Provide the [x, y] coordinate of the cell's center where the given text is located.  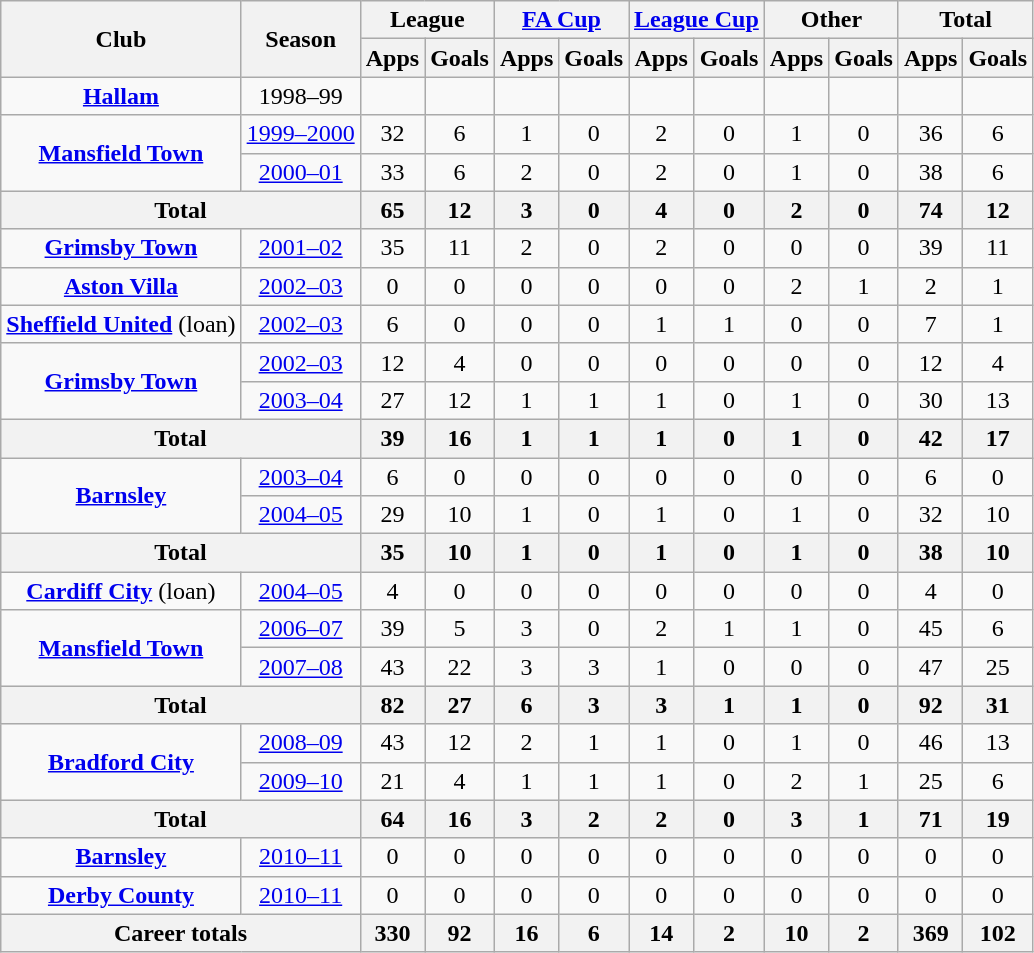
17 [998, 438]
Derby County [121, 895]
46 [930, 743]
Career totals [180, 933]
2007–08 [300, 667]
330 [392, 933]
102 [998, 933]
2008–09 [300, 743]
30 [930, 400]
33 [392, 172]
47 [930, 667]
Other [831, 20]
Sheffield United (loan) [121, 324]
82 [392, 705]
369 [930, 933]
2000–01 [300, 172]
36 [930, 134]
2001–02 [300, 248]
Season [300, 39]
64 [392, 819]
42 [930, 438]
22 [460, 667]
2009–10 [300, 781]
Bradford City [121, 762]
74 [930, 210]
65 [392, 210]
14 [662, 933]
45 [930, 629]
31 [998, 705]
1999–2000 [300, 134]
Cardiff City (loan) [121, 591]
29 [392, 515]
5 [460, 629]
Club [121, 39]
71 [930, 819]
League [427, 20]
Aston Villa [121, 286]
1998–99 [300, 96]
FA Cup [561, 20]
2006–07 [300, 629]
Hallam [121, 96]
League Cup [697, 20]
19 [998, 819]
7 [930, 324]
21 [392, 781]
